Return the [X, Y] coordinate for the center point of the cell that contains the specified text.  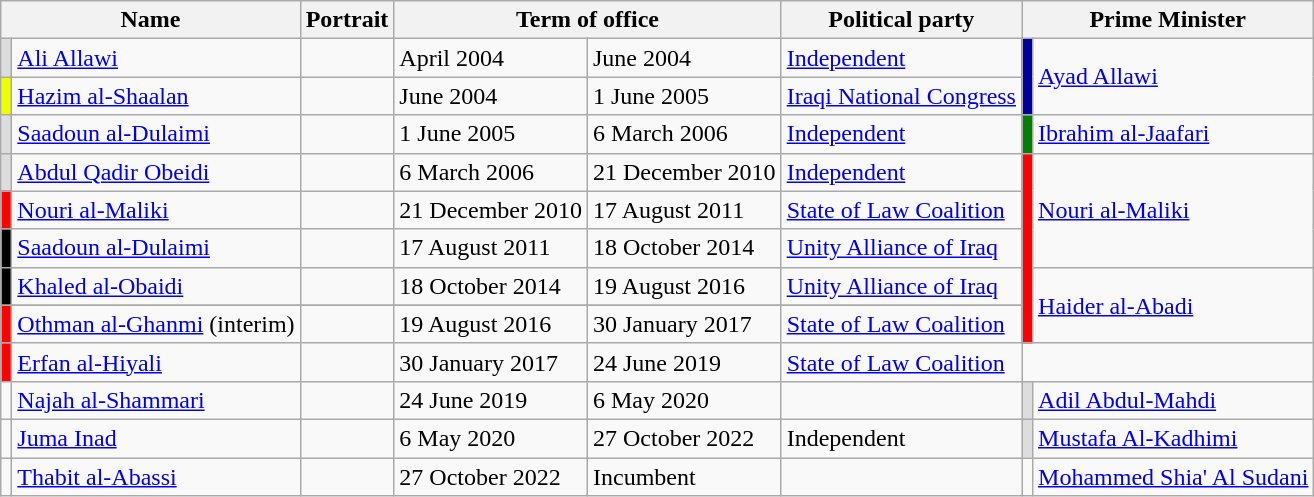
Najah al-Shammari [156, 400]
Prime Minister [1168, 20]
Iraqi National Congress [901, 96]
Thabit al-Abassi [156, 477]
Khaled al-Obaidi [156, 286]
April 2004 [491, 58]
Portrait [347, 20]
Ibrahim al-Jaafari [1174, 134]
Abdul Qadir Obeidi [156, 172]
Othman al-Ghanmi (interim) [156, 324]
Hazim al-Shaalan [156, 96]
Adil Abdul-Mahdi [1174, 400]
Ali Allawi [156, 58]
Political party [901, 20]
Juma Inad [156, 438]
Erfan al-Hiyali [156, 362]
Mustafa Al-Kadhimi [1174, 438]
Incumbent [684, 477]
Ayad Allawi [1174, 77]
Term of office [588, 20]
Mohammed Shia' Al Sudani [1174, 477]
Name [150, 20]
Haider al-Abadi [1174, 305]
